Extract the (X, Y) coordinate from the center of the cell holding the provided text.  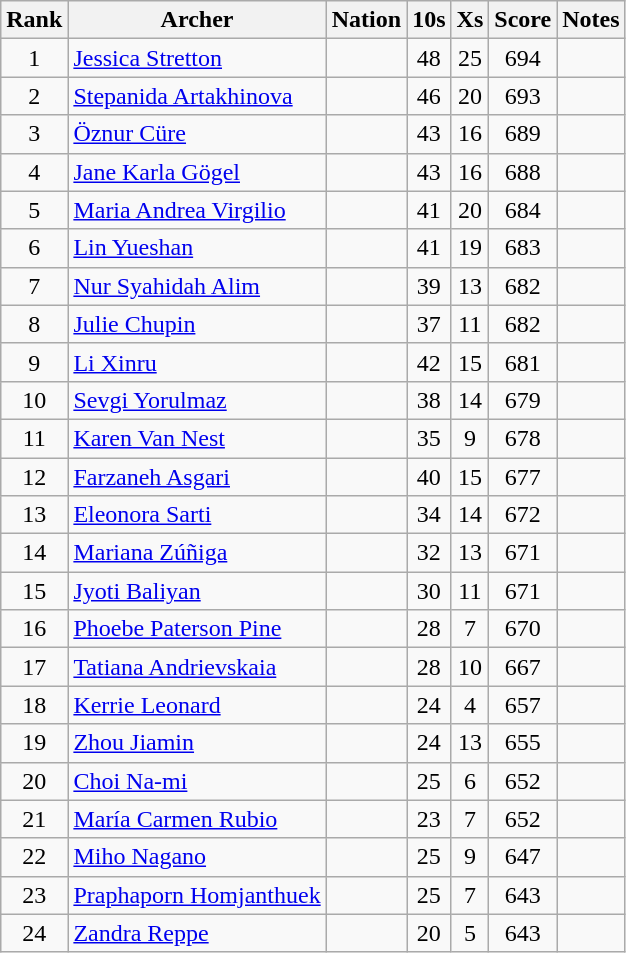
Choi Na-mi (197, 781)
679 (523, 400)
657 (523, 705)
Archer (197, 20)
Jessica Stretton (197, 58)
Maria Andrea Virgilio (197, 210)
Notes (591, 20)
693 (523, 96)
667 (523, 667)
40 (429, 477)
Praphaporn Homjanthuek (197, 895)
Karen Van Nest (197, 438)
Sevgi Yorulmaz (197, 400)
Julie Chupin (197, 324)
647 (523, 857)
Jane Karla Gögel (197, 172)
12 (34, 477)
2 (34, 96)
689 (523, 134)
42 (429, 362)
10s (429, 20)
39 (429, 286)
681 (523, 362)
Li Xinru (197, 362)
3 (34, 134)
Mariana Zúñiga (197, 553)
Stepanida Artakhinova (197, 96)
Zhou Jiamin (197, 743)
Jyoti Baliyan (197, 591)
694 (523, 58)
18 (34, 705)
21 (34, 819)
Nation (366, 20)
Zandra Reppe (197, 933)
Öznur Cüre (197, 134)
38 (429, 400)
Rank (34, 20)
Tatiana Andrievskaia (197, 667)
677 (523, 477)
Phoebe Paterson Pine (197, 629)
Miho Nagano (197, 857)
Score (523, 20)
Nur Syahidah Alim (197, 286)
22 (34, 857)
34 (429, 515)
María Carmen Rubio (197, 819)
32 (429, 553)
678 (523, 438)
655 (523, 743)
Kerrie Leonard (197, 705)
688 (523, 172)
670 (523, 629)
35 (429, 438)
1 (34, 58)
46 (429, 96)
8 (34, 324)
Farzaneh Asgari (197, 477)
17 (34, 667)
Eleonora Sarti (197, 515)
30 (429, 591)
48 (429, 58)
683 (523, 248)
Xs (470, 20)
Lin Yueshan (197, 248)
37 (429, 324)
672 (523, 515)
684 (523, 210)
